From the cell containing the given text, extract its center point as (X, Y) coordinate. 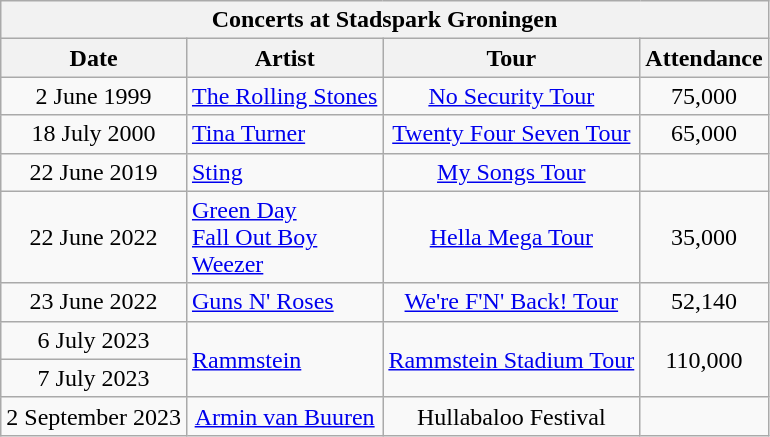
23 June 2022 (94, 302)
2 June 1999 (94, 96)
The Rolling Stones (284, 96)
Hella Mega Tour (512, 237)
2 September 2023 (94, 416)
We're F'N' Back! Tour (512, 302)
65,000 (704, 134)
52,140 (704, 302)
6 July 2023 (94, 340)
Sting (284, 172)
Tina Turner (284, 134)
Green DayFall Out BoyWeezer (284, 237)
Armin van Buuren (284, 416)
110,000 (704, 359)
Attendance (704, 58)
18 July 2000 (94, 134)
Artist (284, 58)
75,000 (704, 96)
Twenty Four Seven Tour (512, 134)
7 July 2023 (94, 378)
Guns N' Roses (284, 302)
Hullabaloo Festival (512, 416)
My Songs Tour (512, 172)
22 June 2022 (94, 237)
Rammstein Stadium Tour (512, 359)
35,000 (704, 237)
No Security Tour (512, 96)
Rammstein (284, 359)
Tour (512, 58)
22 June 2019 (94, 172)
Date (94, 58)
Concerts at Stadspark Groningen (384, 20)
